Identify which cell holds the provided text, then report its (X, Y) central coordinate. 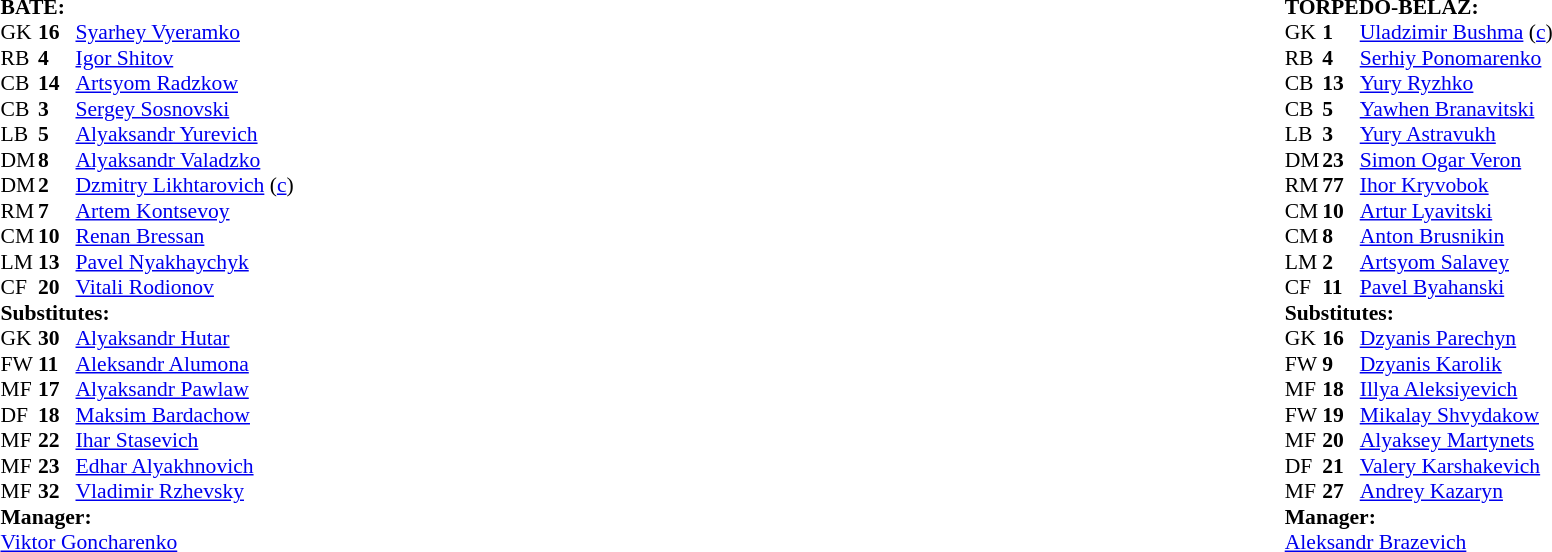
Alyaksandr Hutar (185, 339)
Aleksandr Alumona (185, 364)
9 (1341, 364)
Edhar Alyakhnovich (185, 466)
Maksim Bardachow (185, 415)
Artem Kontsevoy (185, 211)
Alyaksandr Pawlaw (185, 389)
Renan Bressan (185, 237)
Substitutes: (146, 313)
27 (1341, 491)
7 (57, 211)
Pavel Nyakhaychyk (185, 262)
Ihar Stasevich (185, 441)
17 (57, 389)
19 (1341, 415)
Alyaksandr Yurevich (185, 135)
1 (1341, 33)
Sergey Sosnovski (185, 109)
Dzmitry Likhtarovich (c) (185, 185)
Alyaksandr Valadzko (185, 160)
14 (57, 83)
Vladimir Rzhevsky (185, 491)
Vitali Rodionov (185, 287)
Igor Shitov (185, 58)
32 (57, 491)
Artsyom Radzkow (185, 83)
Syarhey Vyeramko (185, 33)
Manager: (146, 517)
30 (57, 339)
22 (57, 441)
21 (1341, 466)
77 (1341, 185)
